For the text-containing cell, return its midpoint in [X, Y] coordinate format. 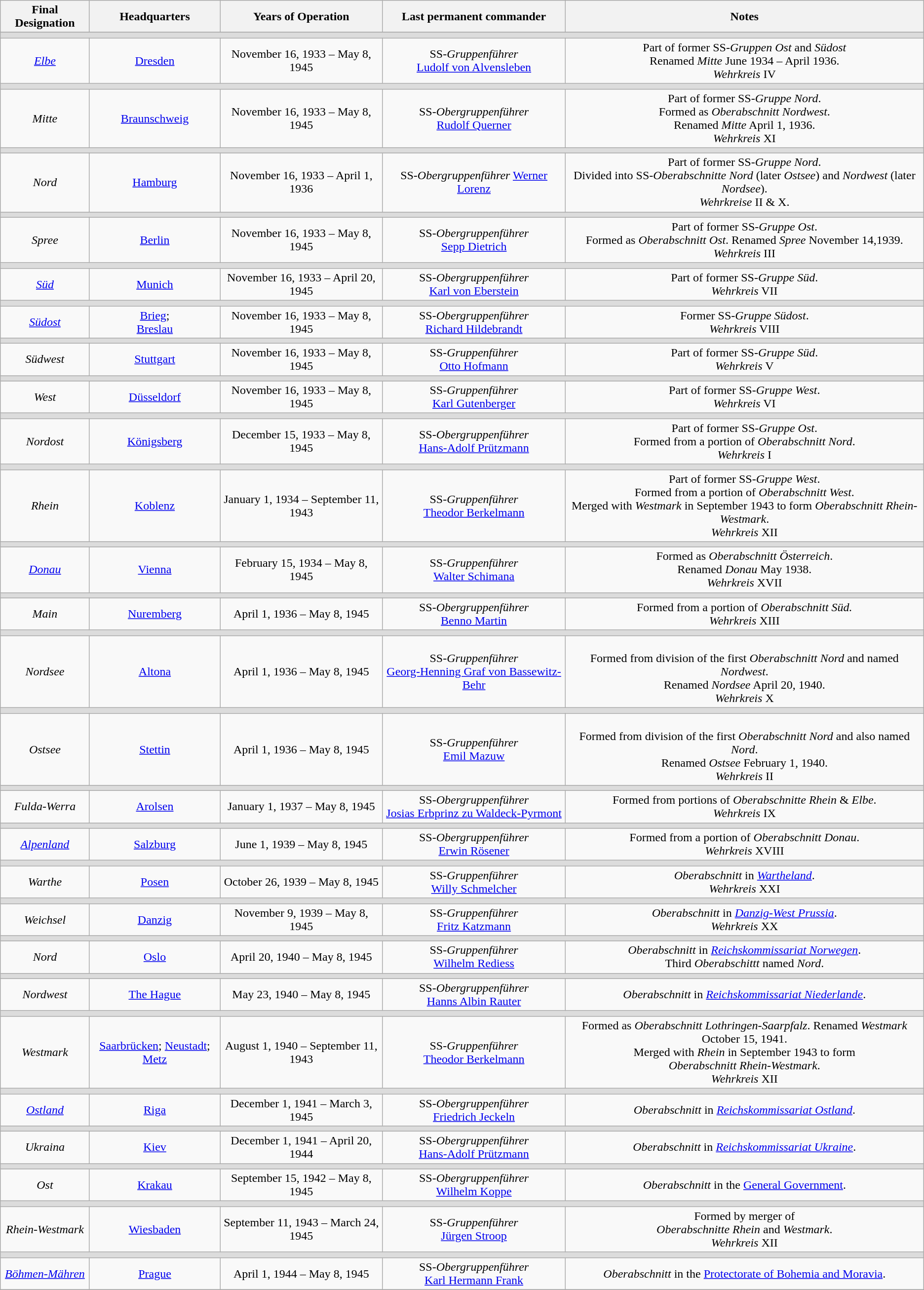
Part of former SS-Gruppe Ost.Formed from a portion of Oberabschnitt Nord.Wehrkreis I [744, 441]
Part of former SS-Gruppe Ost.Formed as Oberabschnitt Ost. Renamed Spree November 14,1939.Wehrkreis III [744, 240]
Oberabschnitt in Reichskommissariat Ostland. [744, 1110]
Fulda-Werra [45, 807]
February 15, 1934 – May 8, 1945 [301, 570]
Donau [45, 570]
Mitte [45, 118]
Saarbrücken; Neustadt; Metz [155, 1052]
SS-GruppenführerLudolf von Alvensleben [474, 61]
Part of former SS-Gruppe Nord.Formed as Oberabschnitt Nordwest.Renamed Mitte April 1, 1936.Wehrkreis XI [744, 118]
SS-ObergruppenführerKarl Hermann Frank [474, 1274]
Part of former SS-Gruppen Ost and Südost Renamed Mitte June 1934 – April 1936.Wehrkreis IV [744, 61]
Last permanent commander [474, 17]
Alpenland [45, 844]
August 1, 1940 – September 11, 1943 [301, 1052]
Nuremberg [155, 614]
Main [45, 614]
Dresden [155, 61]
Oberabschnitt in Reichskommissariat Norwegen.Third Oberabschittt named Nord. [744, 957]
Notes [744, 17]
Vienna [155, 570]
West [45, 397]
December 1, 1941 – March 3, 1945 [301, 1110]
Part of former SS-Gruppe Nord.Divided into SS-Oberabschnitte Nord (later Ostsee) and Nordwest (later Nordsee).Wehrkreise II & X. [744, 183]
SS-GruppenführerWalter Schimana [474, 570]
Kiev [155, 1147]
SS-ObergruppenführerKarl von Eberstein [474, 284]
Salzburg [155, 844]
SS-ObergruppenführerRichard Hildebrandt [474, 322]
Oslo [155, 957]
Südost [45, 322]
Oberabschnitt in the Protectorate of Bohemia and Moravia. [744, 1274]
Formed from division of the first Oberabschnitt Nord and also named Nord.Renamed Ostsee February 1, 1940.Wehrkreis II [744, 749]
Part of former SS-Gruppe West.Wehrkreis VI [744, 397]
Arolsen [155, 807]
Stettin [155, 749]
Oberabschnitt in the General Government. [744, 1185]
Berlin [155, 240]
Südwest [45, 359]
Nordwest [45, 994]
November 16, 1933 – April 1, 1936 [301, 183]
Brieg;Breslau [155, 322]
January 1, 1937 – May 8, 1945 [301, 807]
April 20, 1940 – May 8, 1945 [301, 957]
SS-GruppenführerWilhelm Rediess [474, 957]
SS-Obergruppenführer Werner Lorenz [474, 183]
Headquarters [155, 17]
Part of former SS-Gruppe Süd.Wehrkreis V [744, 359]
Rhein-Westmark [45, 1229]
Ostsee [45, 749]
Braunschweig [155, 118]
SS-ObergruppenführerBenno Martin [474, 614]
Danzig [155, 919]
September 15, 1942 – May 8, 1945 [301, 1185]
Oberabschnitt in Reichskommissariat Niederlande. [744, 994]
Oberabschnitt in Danzig-West Prussia.Wehrkreis XX [744, 919]
December 15, 1933 – May 8, 1945 [301, 441]
SS-ObergruppenführerSepp Dietrich [474, 240]
SS-GruppenführerOtto Hofmann [474, 359]
Formed from a portion of Oberabschnitt Süd. Wehrkreis XIII [744, 614]
SS-ObergruppenführerWilhelm Koppe [474, 1185]
Formed from a portion of Oberabschnitt Donau.Wehrkreis XVIII [744, 844]
Warthe [45, 882]
Oberabschnitt in Wartheland.Wehrkreis XXI [744, 882]
Spree [45, 240]
Riga [155, 1110]
SS-ObergruppenführerJosias Erbprinz zu Waldeck-Pyrmont [474, 807]
SS-ObergruppenführerHanns Albin Rauter [474, 994]
November 16, 1933 – April 20, 1945 [301, 284]
SS-GruppenführerWilly Schmelcher [474, 882]
November 9, 1939 – May 8, 1945 [301, 919]
Böhmen-Mähren [45, 1274]
Düsseldorf [155, 397]
Rhein [45, 506]
Final Designation [45, 17]
Weichsel [45, 919]
Years of Operation [301, 17]
Hamburg [155, 183]
September 11, 1943 – March 24, 1945 [301, 1229]
Süd [45, 284]
Formed by merger of Oberabschnitte Rhein and Westmark.Wehrkreis XII [744, 1229]
October 26, 1939 – May 8, 1945 [301, 882]
SS-ObergruppenführerFriedrich Jeckeln [474, 1110]
Oberabschnitt in Reichskommissariat Ukraine. [744, 1147]
May 23, 1940 – May 8, 1945 [301, 994]
December 1, 1941 – April 20, 1944 [301, 1147]
Koblenz [155, 506]
Altona [155, 671]
Krakau [155, 1185]
Posen [155, 882]
Nordsee [45, 671]
Former SS-Gruppe Südost.Wehrkreis VIII [744, 322]
Nordost [45, 441]
SS-GruppenführerJürgen Stroop [474, 1229]
SS-GruppenführerKarl Gutenberger [474, 397]
Ost [45, 1185]
SS-GruppenführerGeorg-Henning Graf von Bassewitz-Behr [474, 671]
Ostland [45, 1110]
Königsberg [155, 441]
Part of former SS-Gruppe Süd.Wehrkreis VII [744, 284]
SS-GruppenführerFritz Katzmann [474, 919]
Munich [155, 284]
SS-ObergruppenführerRudolf Querner [474, 118]
January 1, 1934 – September 11, 1943 [301, 506]
Formed from division of the first Oberabschnitt Nord and named Nordwest.Renamed Nordsee April 20, 1940.Wehrkreis X [744, 671]
SS-ObergruppenführerErwin Rösener [474, 844]
June 1, 1939 – May 8, 1945 [301, 844]
Westmark [45, 1052]
Stuttgart [155, 359]
The Hague [155, 994]
April 1, 1944 – May 8, 1945 [301, 1274]
Wiesbaden [155, 1229]
Prague [155, 1274]
Formed from portions of Oberabschnitte Rhein & Elbe.Wehrkreis IX [744, 807]
Ukraina [45, 1147]
SS-GruppenführerEmil Mazuw [474, 749]
Formed as Oberabschnitt Österreich.Renamed Donau May 1938. Wehrkreis XVII [744, 570]
Elbe [45, 61]
